Provide the (x, y) coordinate of the cell's center where the given text is located.  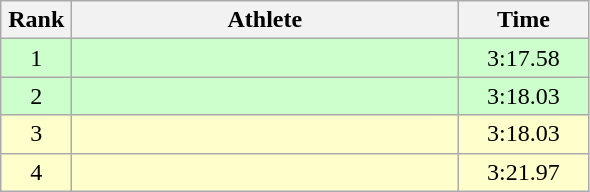
4 (36, 172)
Athlete (265, 20)
Rank (36, 20)
2 (36, 96)
3 (36, 134)
3:21.97 (524, 172)
Time (524, 20)
3:17.58 (524, 58)
1 (36, 58)
